Return (X, Y) of the center of cell containing provided text 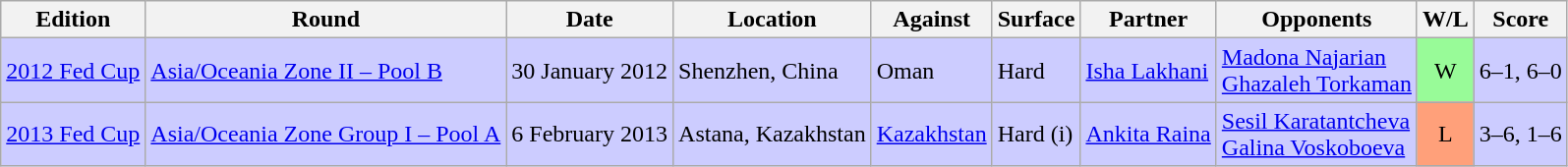
Asia/Oceania Zone II – Pool B (326, 71)
6–1, 6–0 (1520, 71)
Location (773, 20)
2013 Fed Cup (73, 134)
2012 Fed Cup (73, 71)
Madona Najarian Ghazaleh Torkaman (1316, 71)
3–6, 1–6 (1520, 134)
Hard (1036, 71)
Sesil Karatantcheva Galina Voskoboeva (1316, 134)
Shenzhen, China (773, 71)
Hard (i) (1036, 134)
Oman (932, 71)
Opponents (1316, 20)
Asia/Oceania Zone Group I – Pool A (326, 134)
Round (326, 20)
Astana, Kazakhstan (773, 134)
Isha Lakhani (1148, 71)
Against (932, 20)
W/L (1445, 20)
Date (590, 20)
Edition (73, 20)
Partner (1148, 20)
Kazakhstan (932, 134)
L (1445, 134)
Ankita Raina (1148, 134)
W (1445, 71)
Score (1520, 20)
30 January 2012 (590, 71)
Surface (1036, 20)
6 February 2013 (590, 134)
